Extract the (X, Y) coordinate from the center of the cell holding the provided text.  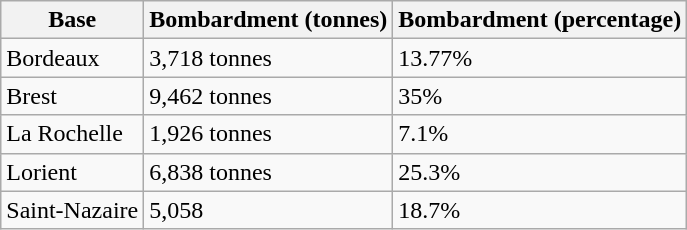
Bombardment (percentage) (540, 20)
18.7% (540, 210)
Base (72, 20)
Bordeaux (72, 58)
1,926 tonnes (268, 134)
Brest (72, 96)
Saint-Nazaire (72, 210)
25.3% (540, 172)
5,058 (268, 210)
13.77% (540, 58)
6,838 tonnes (268, 172)
La Rochelle (72, 134)
Lorient (72, 172)
35% (540, 96)
7.1% (540, 134)
3,718 tonnes (268, 58)
Bombardment (tonnes) (268, 20)
9,462 tonnes (268, 96)
